Pinpoint the cell where the given text exists, returning its [X, Y] midpoint coordinate. 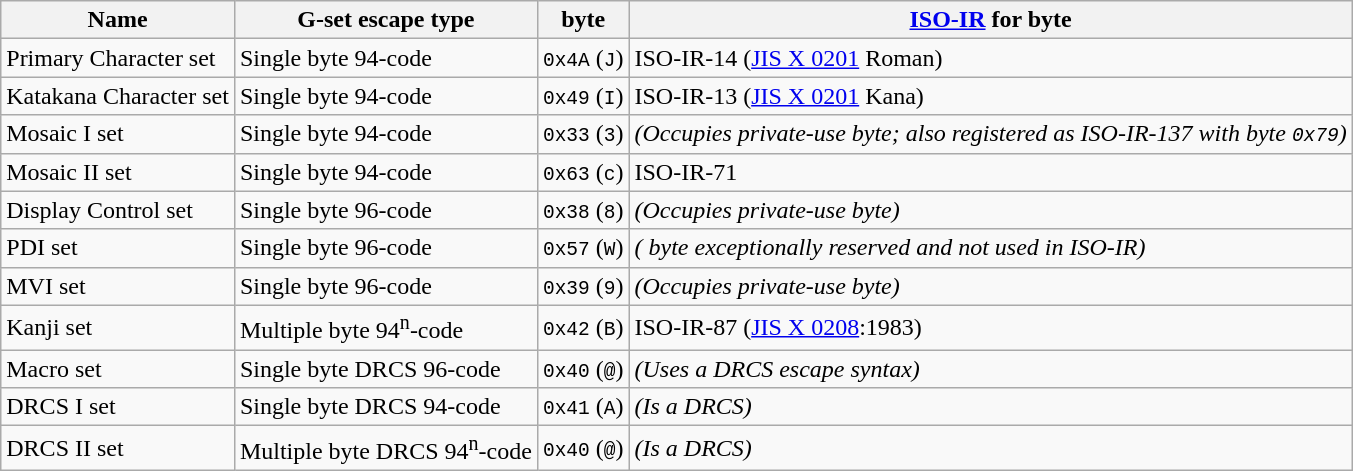
DRCS I set [118, 407]
0x57 (W) [583, 248]
ISO-IR-14 (JIS X 0201 Roman) [990, 58]
0x4A (J) [583, 58]
G-set escape type [386, 20]
Primary Character set [118, 58]
Multiple byte DRCS 94n-code [386, 448]
Kanji set [118, 328]
ISO-IR-13 (JIS X 0201 Kana) [990, 96]
Multiple byte 94n-code [386, 328]
0x33 (3) [583, 134]
Display Control set [118, 210]
Mosaic II set [118, 172]
Single byte DRCS 94-code [386, 407]
Single byte DRCS 96-code [386, 369]
0x41 (A) [583, 407]
(Occupies private-use byte; also registered as ISO-IR-137 with byte 0x79) [990, 134]
0x49 (I) [583, 96]
0x63 (c) [583, 172]
0x39 (9) [583, 286]
MVI set [118, 286]
byte [583, 20]
0x38 (8) [583, 210]
ISO-IR-71 [990, 172]
Name [118, 20]
( byte exceptionally reserved and not used in ISO-IR) [990, 248]
ISO-IR-87 (JIS X 0208:1983) [990, 328]
0x42 (B) [583, 328]
(Uses a DRCS escape syntax) [990, 369]
DRCS II set [118, 448]
PDI set [118, 248]
Katakana Character set [118, 96]
ISO-IR for byte [990, 20]
Mosaic I set [118, 134]
Macro set [118, 369]
